Scan for the cell matching the given text and deliver its (X, Y) coordinate at center. 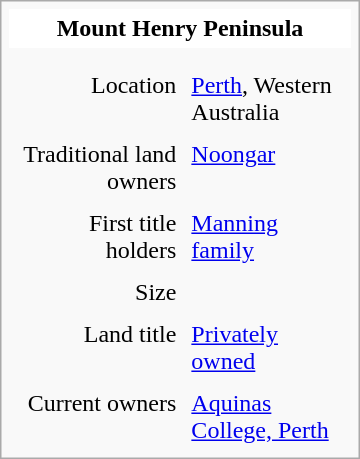
Manning family (268, 237)
Current owners (96, 417)
Land title (96, 348)
Aquinas College, Perth (268, 417)
Noongar (268, 168)
Mount Henry Peninsula (180, 28)
Privately owned (268, 348)
Traditional land owners (96, 168)
Perth, Western Australia (268, 99)
Size (96, 292)
Location (96, 99)
First title holders (96, 237)
